Detect which cell encompasses the target text, then output its (x, y) center coordinate. 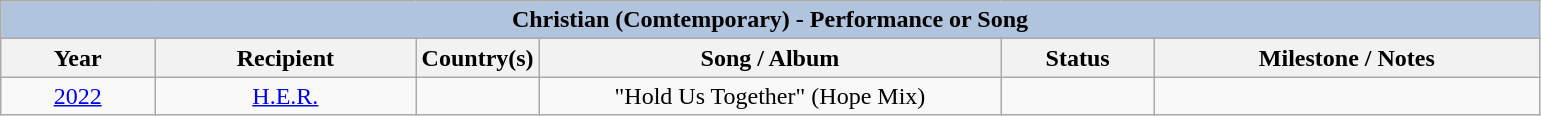
Status (1078, 58)
"Hold Us Together" (Hope Mix) (770, 96)
Christian (Comtemporary) - Performance or Song (770, 20)
Song / Album (770, 58)
Country(s) (478, 58)
H.E.R. (286, 96)
Milestone / Notes (1346, 58)
Year (78, 58)
2022 (78, 96)
Recipient (286, 58)
